Capture the cell that displays the provided text and extract its [x, y] central coordinate. 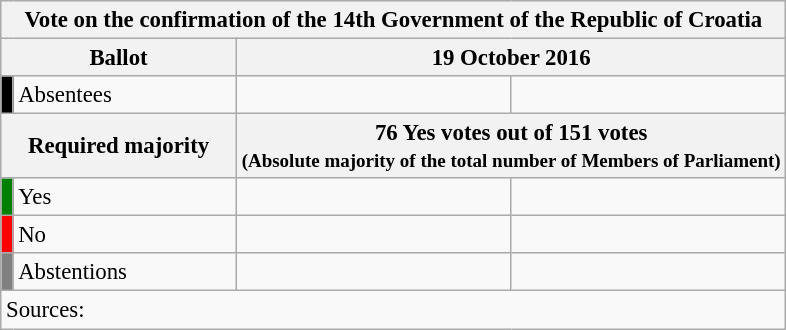
Abstentions [125, 273]
Vote on the confirmation of the 14th Government of the Republic of Croatia [394, 20]
76 Yes votes out of 151 votes(Absolute majority of the total number of Members of Parliament) [511, 146]
19 October 2016 [511, 58]
Absentees [125, 95]
Ballot [119, 58]
Required majority [119, 146]
No [125, 235]
Sources: [394, 310]
Yes [125, 197]
